Return [x, y] of the center of cell containing provided text 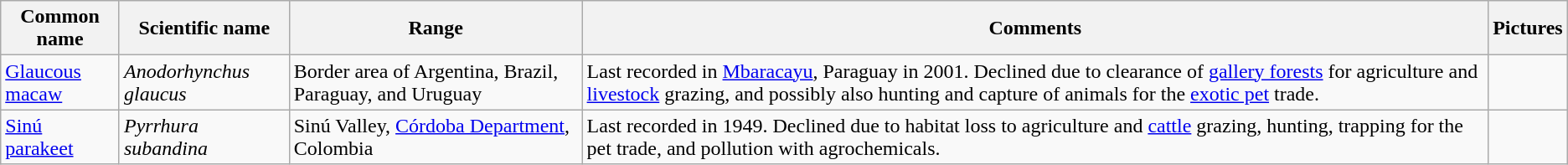
Sinú parakeet [60, 137]
Sinú Valley, Córdoba Department, Colombia [436, 137]
Comments [1035, 28]
Pyrrhura subandina [204, 137]
Scientific name [204, 28]
Anodorhynchus glaucus [204, 82]
Glaucous macaw [60, 82]
Border area of Argentina, Brazil, Paraguay, and Uruguay [436, 82]
Common name [60, 28]
Pictures [1528, 28]
Range [436, 28]
